Extract the (X, Y) coordinate from the center of the cell holding the provided text.  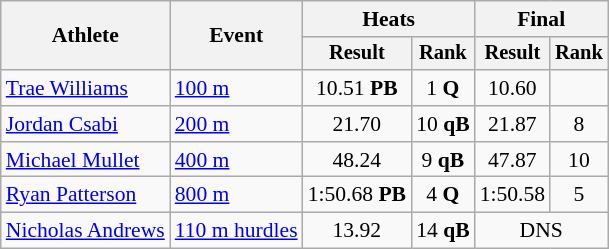
21.87 (512, 124)
Athlete (86, 36)
Ryan Patterson (86, 195)
Trae Williams (86, 88)
Event (236, 36)
9 qB (443, 160)
8 (579, 124)
110 m hurdles (236, 231)
21.70 (357, 124)
800 m (236, 195)
10 qB (443, 124)
100 m (236, 88)
10.51 PB (357, 88)
10.60 (512, 88)
5 (579, 195)
1:50.68 PB (357, 195)
Michael Mullet (86, 160)
10 (579, 160)
48.24 (357, 160)
47.87 (512, 160)
Jordan Csabi (86, 124)
1 Q (443, 88)
4 Q (443, 195)
Final (542, 19)
DNS (542, 231)
Nicholas Andrews (86, 231)
13.92 (357, 231)
Heats (389, 19)
1:50.58 (512, 195)
14 qB (443, 231)
200 m (236, 124)
400 m (236, 160)
